Scan for the cell matching the given text and deliver its [X, Y] coordinate at center. 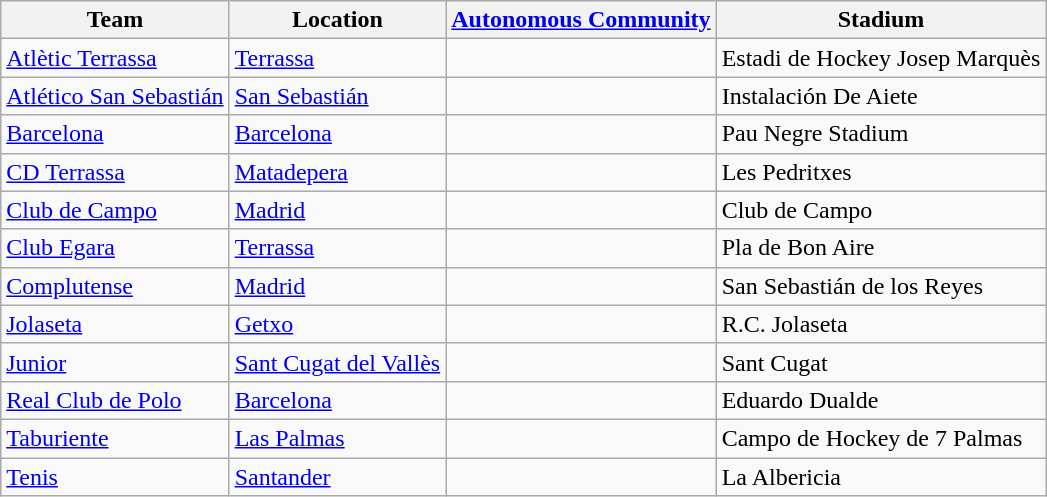
Estadi de Hockey Josep Marquès [881, 58]
CD Terrassa [115, 172]
Tenis [115, 477]
San Sebastián [338, 96]
Las Palmas [338, 438]
Location [338, 20]
Jolaseta [115, 324]
Matadepera [338, 172]
Club Egara [115, 248]
Pau Negre Stadium [881, 134]
Atlètic Terrassa [115, 58]
Stadium [881, 20]
R.C. Jolaseta [881, 324]
Taburiente [115, 438]
Instalación De Aiete [881, 96]
Team [115, 20]
Getxo [338, 324]
San Sebastián de los Reyes [881, 286]
Autonomous Community [581, 20]
Sant Cugat del Vallès [338, 362]
La Albericia [881, 477]
Complutense [115, 286]
Les Pedritxes [881, 172]
Atlético San Sebastián [115, 96]
Sant Cugat [881, 362]
Santander [338, 477]
Eduardo Dualde [881, 400]
Pla de Bon Aire [881, 248]
Junior [115, 362]
Campo de Hockey de 7 Palmas [881, 438]
Real Club de Polo [115, 400]
